Return [x, y] of the center of cell containing provided text 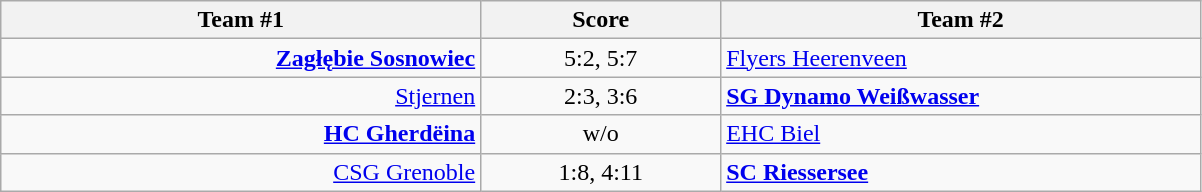
HC Gherdëina [241, 134]
2:3, 3:6 [601, 96]
SC Riessersee [961, 172]
1:8, 4:11 [601, 172]
5:2, 5:7 [601, 58]
Team #1 [241, 20]
SG Dynamo Weißwasser [961, 96]
Flyers Heerenveen [961, 58]
Team #2 [961, 20]
EHC Biel [961, 134]
w/o [601, 134]
Zagłębie Sosnowiec [241, 58]
CSG Grenoble [241, 172]
Score [601, 20]
Stjernen [241, 96]
